Return the [X, Y] coordinate for the center point of the cell that contains the specified text.  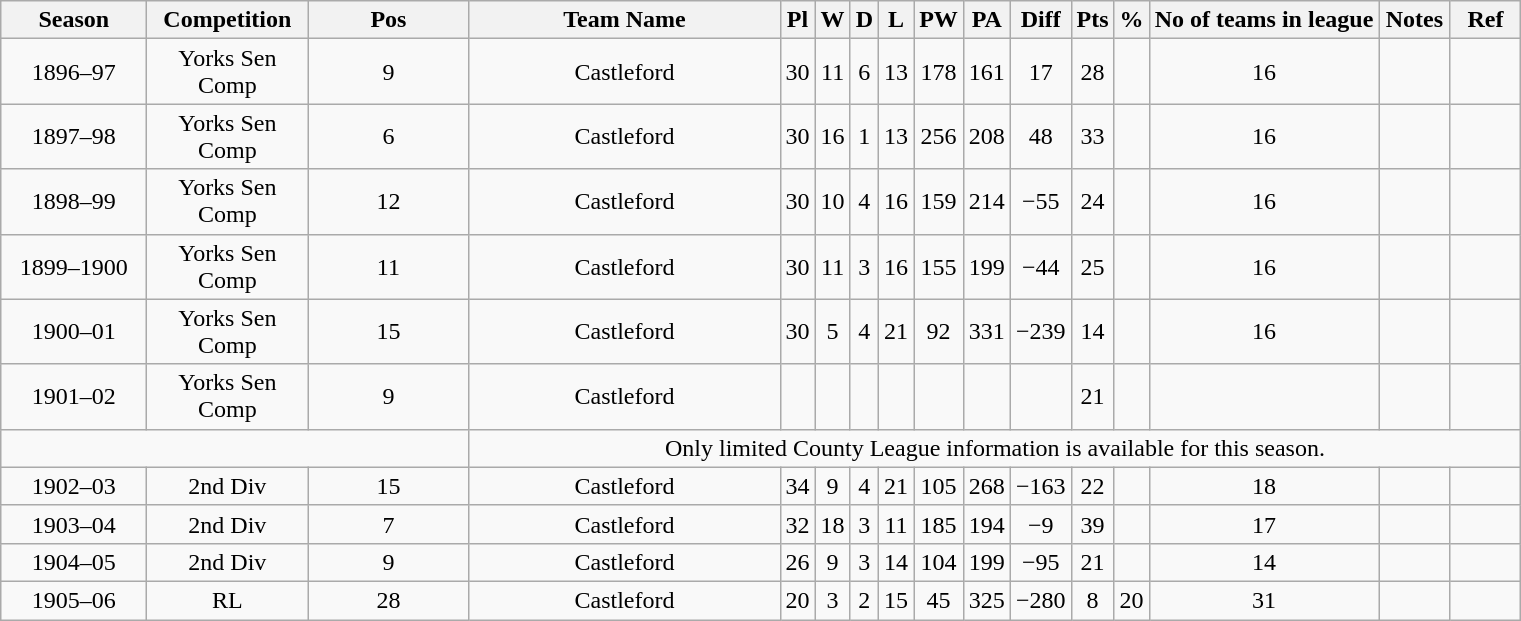
256 [939, 136]
D [864, 20]
22 [1092, 486]
268 [986, 486]
−280 [1040, 600]
1900–01 [74, 332]
L [896, 20]
208 [986, 136]
Notes [1414, 20]
92 [939, 332]
178 [939, 72]
Ref [1486, 20]
−55 [1040, 202]
1897–98 [74, 136]
Diff [1040, 20]
10 [832, 202]
−9 [1040, 524]
1901–02 [74, 396]
−95 [1040, 562]
PA [986, 20]
1903–04 [74, 524]
−163 [1040, 486]
Team Name [624, 20]
W [832, 20]
Pos [388, 20]
1896–97 [74, 72]
2 [864, 600]
1905–06 [74, 600]
8 [1092, 600]
1899–1900 [74, 266]
32 [798, 524]
331 [986, 332]
25 [1092, 266]
Pts [1092, 20]
48 [1040, 136]
24 [1092, 202]
Competition [228, 20]
105 [939, 486]
325 [986, 600]
% [1132, 20]
185 [939, 524]
Season [74, 20]
7 [388, 524]
214 [986, 202]
31 [1264, 600]
12 [388, 202]
194 [986, 524]
−44 [1040, 266]
159 [939, 202]
Only limited County League information is available for this season. [995, 448]
PW [939, 20]
161 [986, 72]
RL [228, 600]
−239 [1040, 332]
5 [832, 332]
1902–03 [74, 486]
45 [939, 600]
104 [939, 562]
33 [1092, 136]
1898–99 [74, 202]
1 [864, 136]
39 [1092, 524]
34 [798, 486]
Pl [798, 20]
26 [798, 562]
155 [939, 266]
No of teams in league [1264, 20]
1904–05 [74, 562]
